Output the (x, y) coordinate of the center of the cell containing the given text.  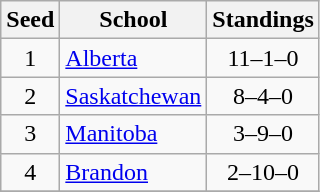
2 (30, 96)
3 (30, 134)
11–1–0 (263, 58)
School (134, 20)
3–9–0 (263, 134)
Brandon (134, 172)
4 (30, 172)
8–4–0 (263, 96)
Saskatchewan (134, 96)
Alberta (134, 58)
Manitoba (134, 134)
1 (30, 58)
Seed (30, 20)
2–10–0 (263, 172)
Standings (263, 20)
